Capture the cell that displays the provided text and extract its [X, Y] central coordinate. 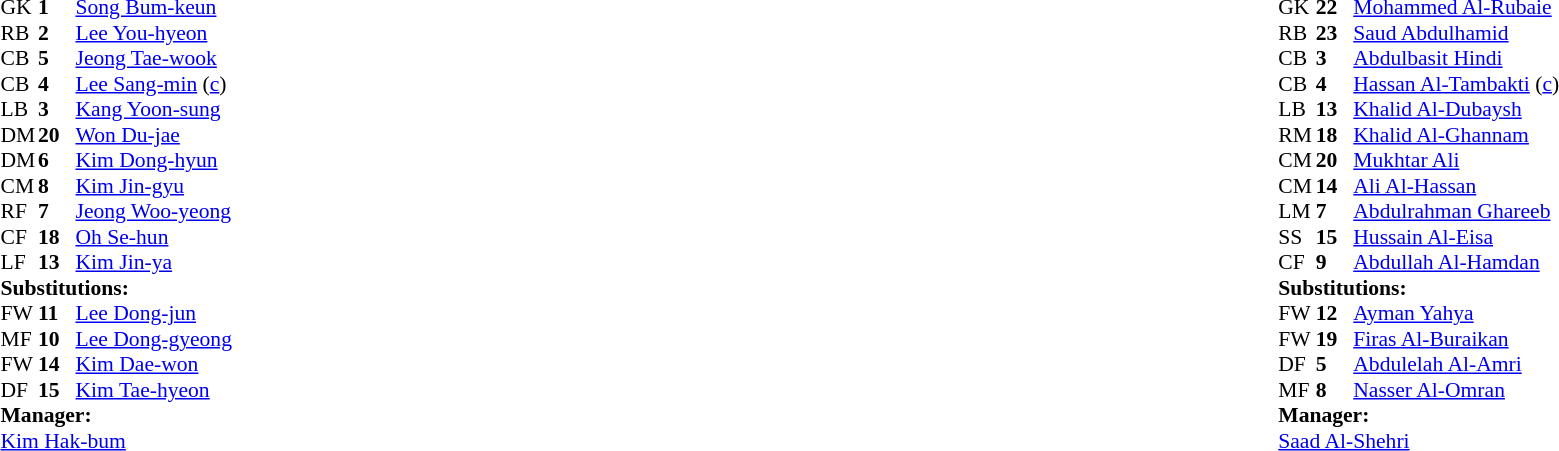
Hassan Al-Tambakti (c) [1456, 84]
Firas Al-Buraikan [1456, 339]
2 [57, 33]
Kim Dae-won [154, 365]
23 [1335, 33]
Ayman Yahya [1456, 313]
SS [1297, 237]
Kim Jin-ya [154, 263]
Nasser Al-Omran [1456, 390]
Kang Yoon-sung [154, 109]
Jeong Woo-yeong [154, 211]
Lee Dong-jun [154, 313]
10 [57, 339]
12 [1335, 313]
Abdullah Al-Hamdan [1456, 263]
Abdulbasit Hindi [1456, 59]
RF [19, 211]
Saud Abdulhamid [1456, 33]
Oh Se-hun [154, 237]
Kim Jin-gyu [154, 186]
Lee Sang-min (c) [154, 84]
Abdulrahman Ghareeb [1456, 211]
19 [1335, 339]
Hussain Al-Eisa [1456, 237]
Mukhtar Ali [1456, 161]
Won Du-jae [154, 135]
Lee You-hyeon [154, 33]
RM [1297, 135]
Jeong Tae-wook [154, 59]
Abdulelah Al-Amri [1456, 365]
Kim Dong-hyun [154, 161]
6 [57, 161]
11 [57, 313]
Khalid Al-Dubaysh [1456, 109]
Lee Dong-gyeong [154, 339]
LF [19, 263]
LM [1297, 211]
Ali Al-Hassan [1456, 186]
9 [1335, 263]
Khalid Al-Ghannam [1456, 135]
Kim Tae-hyeon [154, 390]
